Detect which cell encompasses the target text, then output its [x, y] center coordinate. 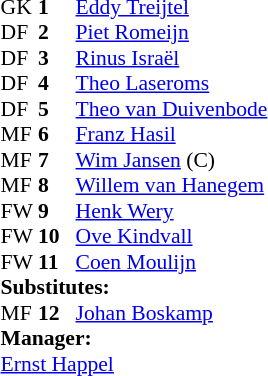
Ove Kindvall [172, 237]
10 [57, 237]
Johan Boskamp [172, 313]
Willem van Hanegem [172, 185]
5 [57, 109]
Piet Romeijn [172, 33]
3 [57, 58]
7 [57, 160]
Wim Jansen (C) [172, 160]
6 [57, 135]
Coen Moulijn [172, 262]
12 [57, 313]
11 [57, 262]
Manager: [134, 339]
Henk Wery [172, 211]
8 [57, 185]
2 [57, 33]
9 [57, 211]
Substitutes: [134, 287]
Rinus Israël [172, 58]
Franz Hasil [172, 135]
Theo van Duivenbode [172, 109]
4 [57, 83]
Theo Laseroms [172, 83]
